Detect which cell encompasses the target text, then output its [x, y] center coordinate. 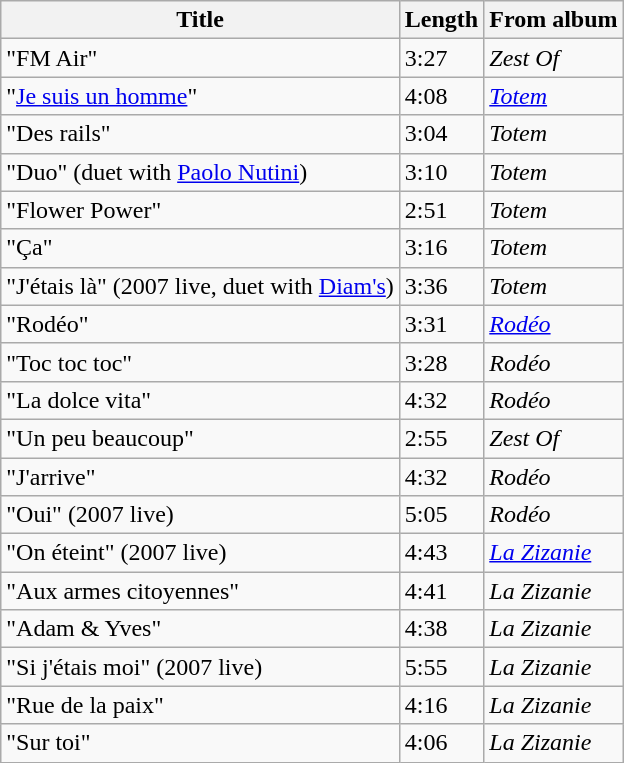
"Si j'étais moi" (2007 live) [200, 667]
"Des rails" [200, 134]
"Aux armes citoyennes" [200, 591]
"FM Air" [200, 58]
"J'étais là" (2007 live, duet with Diam's) [200, 286]
4:06 [441, 743]
3:10 [441, 172]
3:28 [441, 362]
4:43 [441, 553]
"Oui" (2007 live) [200, 515]
2:55 [441, 438]
"Adam & Yves" [200, 629]
5:55 [441, 667]
4:38 [441, 629]
4:41 [441, 591]
"Un peu beaucoup" [200, 438]
"Flower Power" [200, 210]
2:51 [441, 210]
4:16 [441, 705]
3:36 [441, 286]
Title [200, 20]
"Je suis un homme" [200, 96]
"La dolce vita" [200, 400]
5:05 [441, 515]
"Rue de la paix" [200, 705]
From album [554, 20]
3:16 [441, 248]
"Rodéo" [200, 324]
Length [441, 20]
"Sur toi" [200, 743]
"On éteint" (2007 live) [200, 553]
"Ça" [200, 248]
3:31 [441, 324]
4:08 [441, 96]
3:27 [441, 58]
3:04 [441, 134]
"Toc toc toc" [200, 362]
"Duo" (duet with Paolo Nutini) [200, 172]
"J'arrive" [200, 477]
